Determine the (X, Y) coordinate at the center of the cell enclosing the given text.  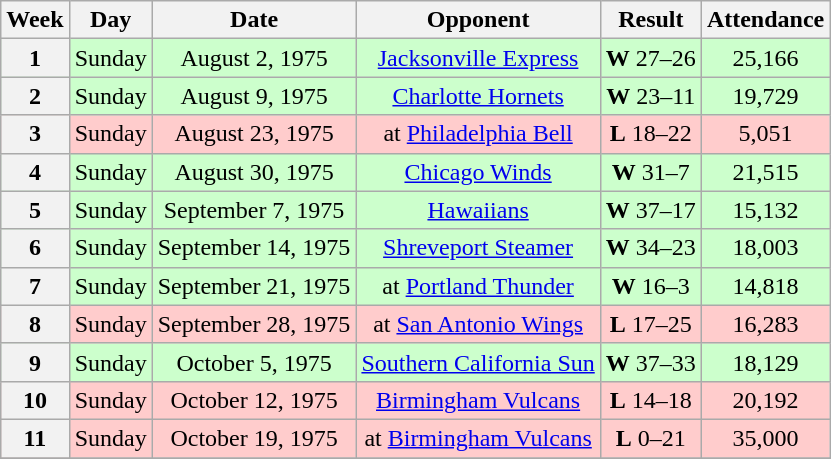
19,729 (765, 96)
Day (110, 20)
September 21, 1975 (254, 286)
1 (35, 58)
5 (35, 210)
October 19, 1975 (254, 438)
W 23–11 (650, 96)
Result (650, 20)
October 5, 1975 (254, 362)
20,192 (765, 400)
7 (35, 286)
August 30, 1975 (254, 172)
W 27–26 (650, 58)
14,818 (765, 286)
4 (35, 172)
6 (35, 248)
15,132 (765, 210)
2 (35, 96)
5,051 (765, 134)
Shreveport Steamer (478, 248)
Chicago Winds (478, 172)
Week (35, 20)
at San Antonio Wings (478, 324)
W 16–3 (650, 286)
10 (35, 400)
11 (35, 438)
L 14–18 (650, 400)
August 2, 1975 (254, 58)
September 14, 1975 (254, 248)
September 7, 1975 (254, 210)
W 31–7 (650, 172)
Opponent (478, 20)
Date (254, 20)
L 0–21 (650, 438)
Attendance (765, 20)
35,000 (765, 438)
8 (35, 324)
at Birmingham Vulcans (478, 438)
Hawaiians (478, 210)
3 (35, 134)
August 9, 1975 (254, 96)
L 18–22 (650, 134)
August 23, 1975 (254, 134)
Southern California Sun (478, 362)
W 37–33 (650, 362)
18,003 (765, 248)
Jacksonville Express (478, 58)
Birmingham Vulcans (478, 400)
W 37–17 (650, 210)
W 34–23 (650, 248)
21,515 (765, 172)
September 28, 1975 (254, 324)
9 (35, 362)
October 12, 1975 (254, 400)
25,166 (765, 58)
16,283 (765, 324)
at Philadelphia Bell (478, 134)
Charlotte Hornets (478, 96)
L 17–25 (650, 324)
18,129 (765, 362)
at Portland Thunder (478, 286)
